Detect which cell encompasses the target text, then output its (X, Y) center coordinate. 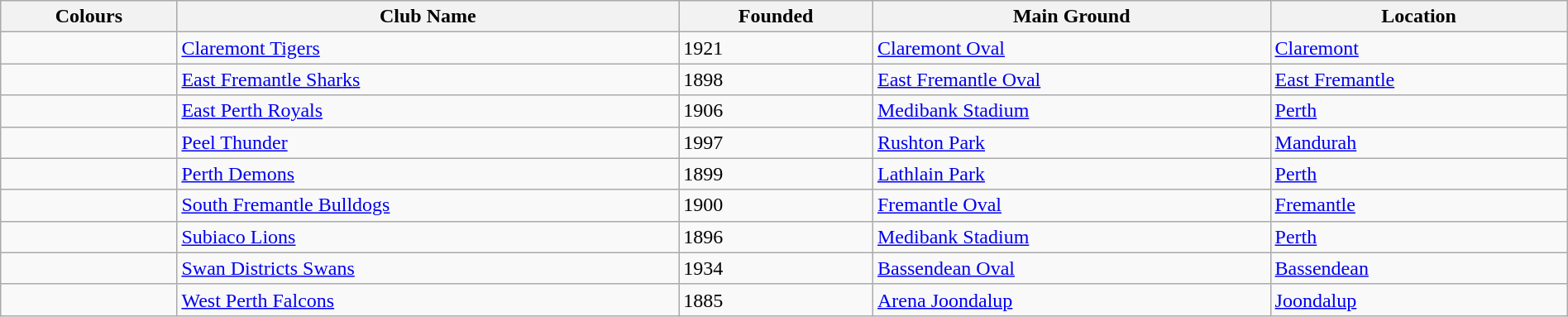
1899 (776, 174)
Claremont Oval (1072, 48)
East Fremantle Oval (1072, 79)
Arena Joondalup (1072, 300)
Main Ground (1072, 17)
Bassendean Oval (1072, 268)
1898 (776, 79)
Location (1419, 17)
Bassendean (1419, 268)
Joondalup (1419, 300)
Peel Thunder (428, 142)
1885 (776, 300)
Colours (89, 17)
Mandurah (1419, 142)
Rushton Park (1072, 142)
East Perth Royals (428, 111)
1906 (776, 111)
East Fremantle (1419, 79)
Club Name (428, 17)
1921 (776, 48)
Claremont Tigers (428, 48)
Fremantle (1419, 205)
Fremantle Oval (1072, 205)
Subiaco Lions (428, 237)
West Perth Falcons (428, 300)
Founded (776, 17)
1997 (776, 142)
Perth Demons (428, 174)
Swan Districts Swans (428, 268)
1934 (776, 268)
1900 (776, 205)
South Fremantle Bulldogs (428, 205)
Lathlain Park (1072, 174)
Claremont (1419, 48)
East Fremantle Sharks (428, 79)
1896 (776, 237)
